Return the [X, Y] coordinate for the center point of the cell that contains the specified text.  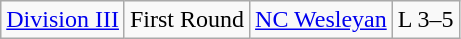
First Round [186, 20]
L 3–5 [426, 20]
NC Wesleyan [322, 20]
Division III [63, 20]
